Search for the cell housing the specified text and yield its [X, Y] center coordinate. 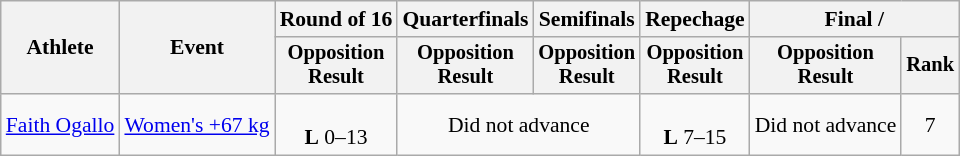
Quarterfinals [465, 19]
Round of 16 [336, 19]
Women's +67 kg [196, 124]
Repechage [695, 19]
7 [930, 124]
L 0–13 [336, 124]
Final / [854, 19]
Athlete [60, 48]
L 7–15 [695, 124]
Faith Ogallo [60, 124]
Event [196, 48]
Rank [930, 66]
Semifinals [586, 19]
